Return (X, Y) of the center of cell containing provided text 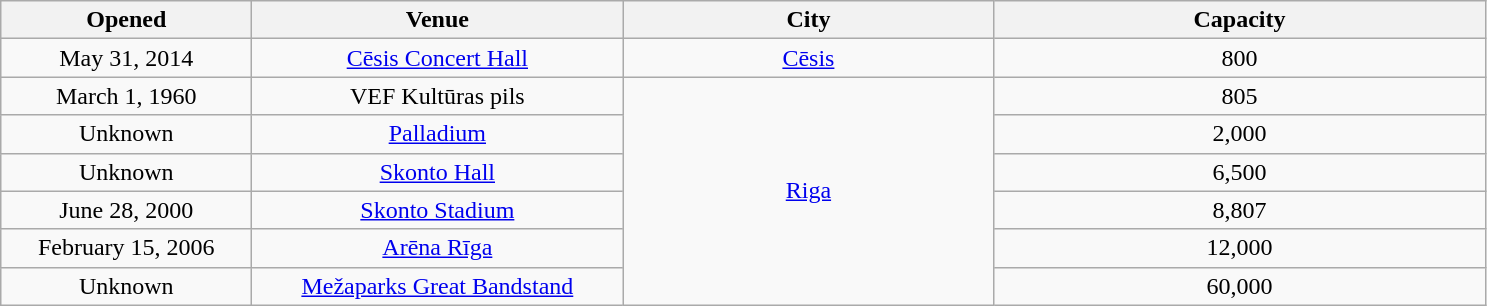
March 1, 1960 (126, 96)
805 (1240, 96)
8,807 (1240, 210)
Venue (438, 20)
6,500 (1240, 172)
2,000 (1240, 134)
Arēna Rīga (438, 248)
12,000 (1240, 248)
Capacity (1240, 20)
City (808, 20)
Opened (126, 20)
Skonto Stadium (438, 210)
May 31, 2014 (126, 58)
Cēsis (808, 58)
June 28, 2000 (126, 210)
Palladium (438, 134)
800 (1240, 58)
Mežaparks Great Bandstand (438, 286)
Skonto Hall (438, 172)
Riga (808, 191)
60,000 (1240, 286)
February 15, 2006 (126, 248)
VEF Kultūras pils (438, 96)
Cēsis Concert Hall (438, 58)
